Capture the cell that displays the provided text and extract its [x, y] central coordinate. 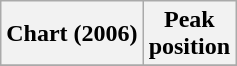
Peak position [189, 34]
Chart (2006) [72, 34]
